From the cell containing the given text, extract its center point as (x, y) coordinate. 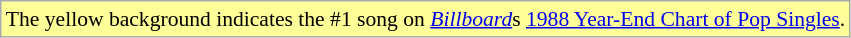
The yellow background indicates the #1 song on Billboards 1988 Year-End Chart of Pop Singles. (426, 19)
